Provide the [X, Y] coordinate of the cell's center where the given text is located.  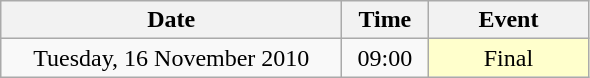
Time [385, 20]
Final [508, 58]
Event [508, 20]
09:00 [385, 58]
Tuesday, 16 November 2010 [172, 58]
Date [172, 20]
